Extract the [X, Y] coordinate from the center of the cell holding the provided text.  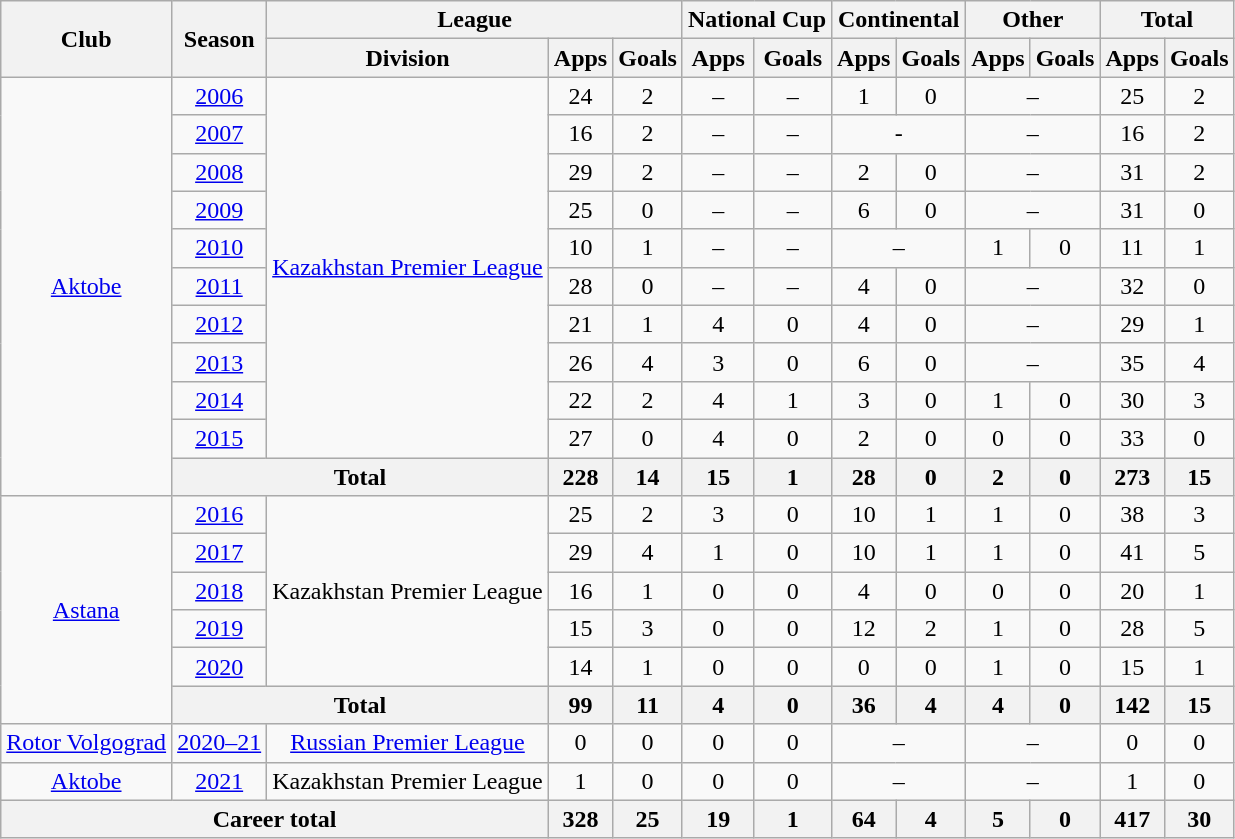
Division [408, 58]
99 [580, 705]
64 [864, 819]
2007 [220, 134]
20 [1132, 591]
417 [1132, 819]
Other [1033, 20]
142 [1132, 705]
2016 [220, 515]
24 [580, 96]
22 [580, 400]
Continental [899, 20]
32 [1132, 286]
2010 [220, 248]
League [475, 20]
2012 [220, 324]
2009 [220, 210]
36 [864, 705]
Russian Premier League [408, 743]
2015 [220, 438]
26 [580, 362]
Club [86, 39]
33 [1132, 438]
21 [580, 324]
2020–21 [220, 743]
2006 [220, 96]
2017 [220, 553]
2021 [220, 781]
35 [1132, 362]
2020 [220, 667]
12 [864, 629]
Rotor Volgograd [86, 743]
228 [580, 477]
328 [580, 819]
38 [1132, 515]
2019 [220, 629]
2018 [220, 591]
Career total [275, 819]
Season [220, 39]
National Cup [756, 20]
- [899, 134]
2013 [220, 362]
273 [1132, 477]
2011 [220, 286]
Astana [86, 610]
19 [718, 819]
27 [580, 438]
2008 [220, 172]
2014 [220, 400]
41 [1132, 553]
